Find where the given text appears and provide that cell's center as (x, y) coordinate. 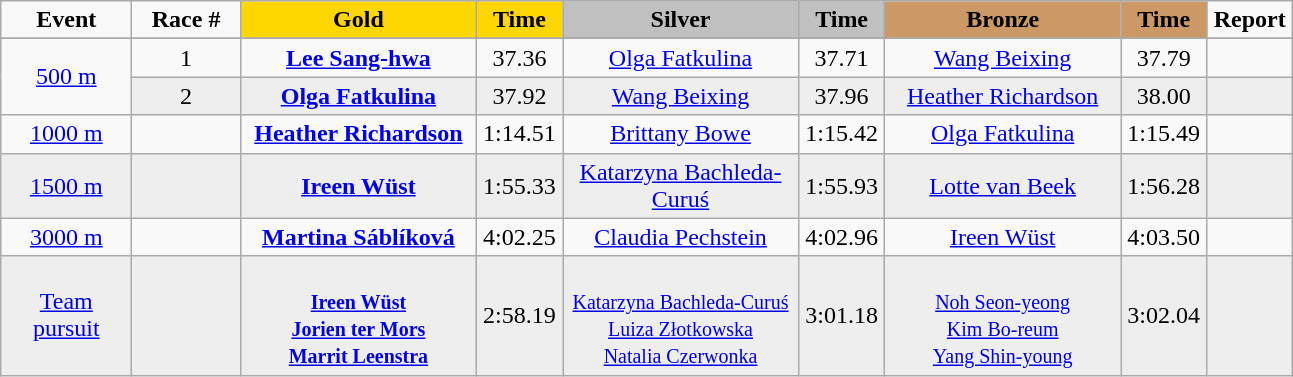
1:55.33 (519, 186)
3000 m (66, 237)
1:15.42 (842, 134)
1 (186, 58)
4:03.50 (1164, 237)
Brittany Bowe (680, 134)
Noh Seon-yeongKim Bo-reumYang Shin-young (1003, 316)
Gold (358, 20)
Race # (186, 20)
Martina Sáblíková (358, 237)
1:56.28 (1164, 186)
Ireen WüstJorien ter MorsMarrit Leenstra (358, 316)
37.96 (842, 96)
Bronze (1003, 20)
1:15.49 (1164, 134)
37.71 (842, 58)
1:14.51 (519, 134)
500 m (66, 77)
1500 m (66, 186)
Silver (680, 20)
1000 m (66, 134)
Lotte van Beek (1003, 186)
37.79 (1164, 58)
Team pursuit (66, 316)
38.00 (1164, 96)
3:02.04 (1164, 316)
4:02.25 (519, 237)
37.36 (519, 58)
3:01.18 (842, 316)
Claudia Pechstein (680, 237)
1:55.93 (842, 186)
Katarzyna Bachleda-CuruśLuiza ZłotkowskaNatalia Czerwonka (680, 316)
4:02.96 (842, 237)
Event (66, 20)
Lee Sang-hwa (358, 58)
2 (186, 96)
Katarzyna Bachleda-Curuś (680, 186)
2:58.19 (519, 316)
Report (1250, 20)
37.92 (519, 96)
